Locate the cell with the specified text and output its [X, Y] center coordinate. 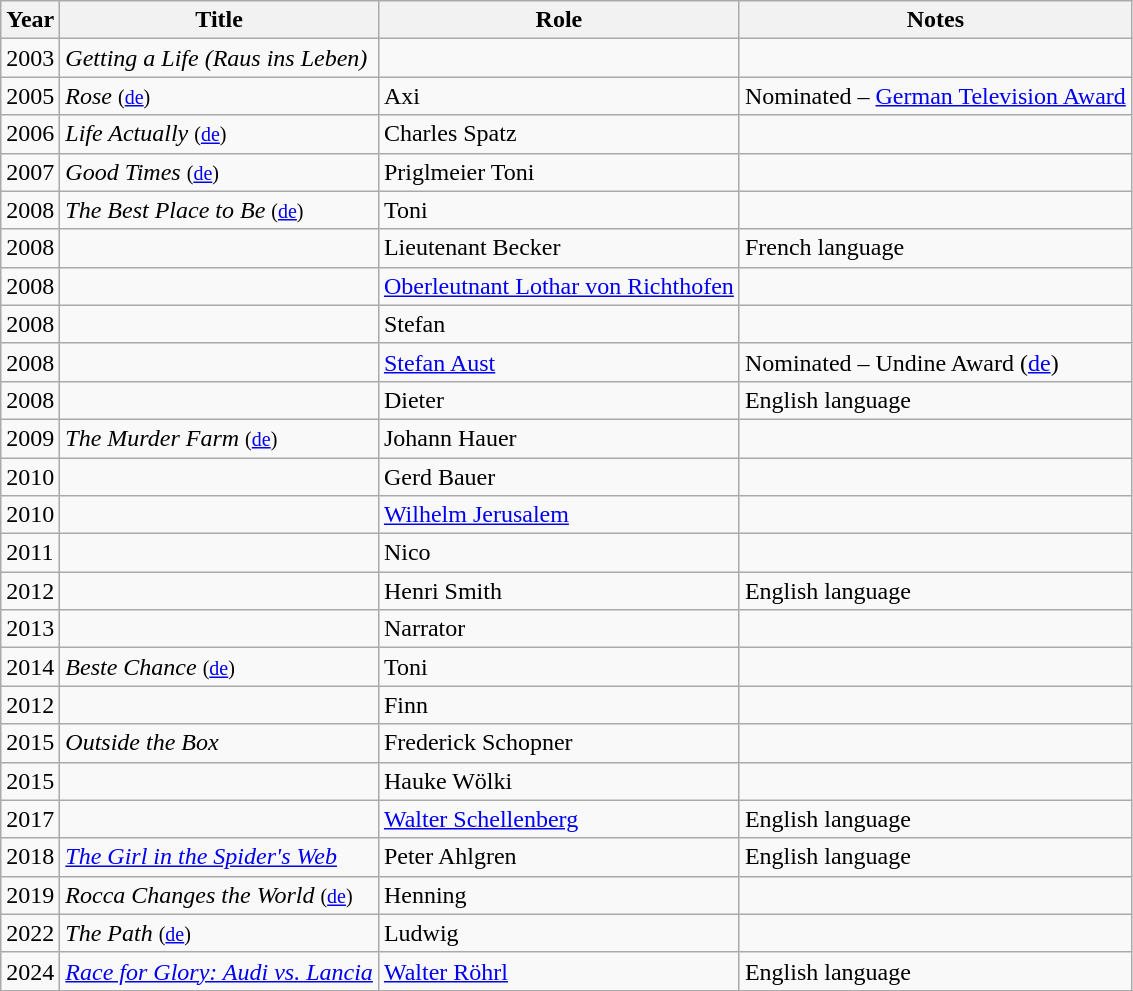
2003 [30, 58]
Walter Röhrl [558, 971]
The Path (de) [220, 933]
Beste Chance (de) [220, 667]
2014 [30, 667]
Axi [558, 96]
Notes [935, 20]
The Girl in the Spider's Web [220, 857]
2006 [30, 134]
Lieutenant Becker [558, 248]
Oberleutnant Lothar von Richthofen [558, 286]
Gerd Bauer [558, 477]
2018 [30, 857]
Good Times (de) [220, 172]
Henri Smith [558, 591]
Outside the Box [220, 743]
The Best Place to Be (de) [220, 210]
Hauke Wölki [558, 781]
Year [30, 20]
2005 [30, 96]
Rose (de) [220, 96]
Race for Glory: Audi vs. Lancia [220, 971]
Charles Spatz [558, 134]
2022 [30, 933]
Stefan Aust [558, 362]
Role [558, 20]
Narrator [558, 629]
Getting a Life (Raus ins Leben) [220, 58]
French language [935, 248]
Ludwig [558, 933]
2011 [30, 553]
Rocca Changes the World (de) [220, 895]
2007 [30, 172]
Johann Hauer [558, 438]
Finn [558, 705]
Frederick Schopner [558, 743]
The Murder Farm (de) [220, 438]
2024 [30, 971]
Wilhelm Jerusalem [558, 515]
Stefan [558, 324]
Peter Ahlgren [558, 857]
Dieter [558, 400]
2013 [30, 629]
2017 [30, 819]
Nico [558, 553]
Nominated – German Television Award [935, 96]
Henning [558, 895]
Title [220, 20]
Life Actually (de) [220, 134]
Priglmeier Toni [558, 172]
2019 [30, 895]
2009 [30, 438]
Walter Schellenberg [558, 819]
Nominated – Undine Award (de) [935, 362]
